Provide the [x, y] coordinate of the cell's center where the given text is located.  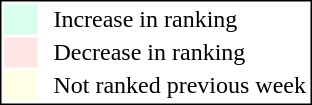
Increase in ranking [180, 19]
Not ranked previous week [180, 85]
Decrease in ranking [180, 53]
